Find where the given text appears and provide that cell's center as [X, Y] coordinate. 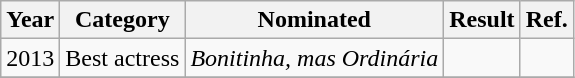
Year [30, 20]
Ref. [546, 20]
Nominated [314, 20]
Best actress [122, 58]
Result [482, 20]
Category [122, 20]
Bonitinha, mas Ordinária [314, 58]
2013 [30, 58]
